Extract the (X, Y) coordinate from the center of the cell holding the provided text.  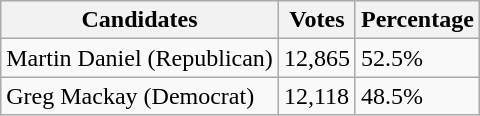
Martin Daniel (Republican) (140, 58)
12,118 (316, 96)
Candidates (140, 20)
48.5% (417, 96)
52.5% (417, 58)
Votes (316, 20)
Percentage (417, 20)
Greg Mackay (Democrat) (140, 96)
12,865 (316, 58)
